For the text-containing cell, return its midpoint in (x, y) coordinate format. 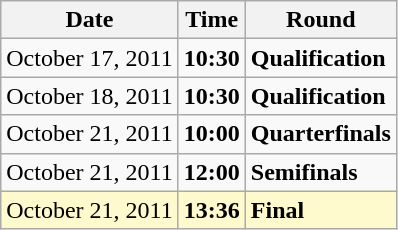
Quarterfinals (320, 134)
Round (320, 20)
Time (212, 20)
Date (90, 20)
October 17, 2011 (90, 58)
13:36 (212, 210)
October 18, 2011 (90, 96)
Final (320, 210)
10:00 (212, 134)
Semifinals (320, 172)
12:00 (212, 172)
